Scan for the cell matching the given text and deliver its (X, Y) coordinate at center. 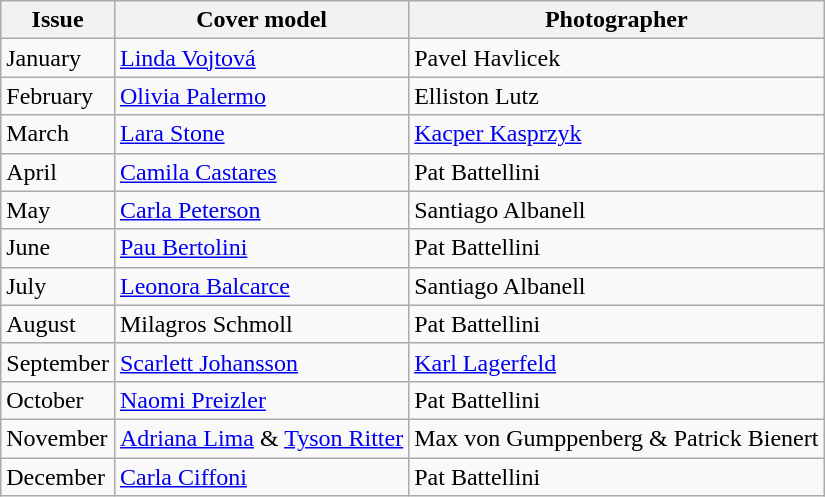
Pavel Havlicek (616, 58)
Cover model (261, 20)
Linda Vojtová (261, 58)
Leonora Balcarce (261, 286)
Issue (58, 20)
Camila Castares (261, 172)
December (58, 477)
October (58, 400)
July (58, 286)
Carla Ciffoni (261, 477)
August (58, 324)
Carla Peterson (261, 210)
Naomi Preizler (261, 400)
Olivia Palermo (261, 96)
February (58, 96)
Lara Stone (261, 134)
Pau Bertolini (261, 248)
Milagros Schmoll (261, 324)
June (58, 248)
Kacper Kasprzyk (616, 134)
Photographer (616, 20)
Max von Gumppenberg & Patrick Bienert (616, 438)
May (58, 210)
Karl Lagerfeld (616, 362)
November (58, 438)
Adriana Lima & Tyson Ritter (261, 438)
March (58, 134)
April (58, 172)
January (58, 58)
September (58, 362)
Scarlett Johansson (261, 362)
Elliston Lutz (616, 96)
